Provide the (x, y) coordinate of the cell's center where the given text is located.  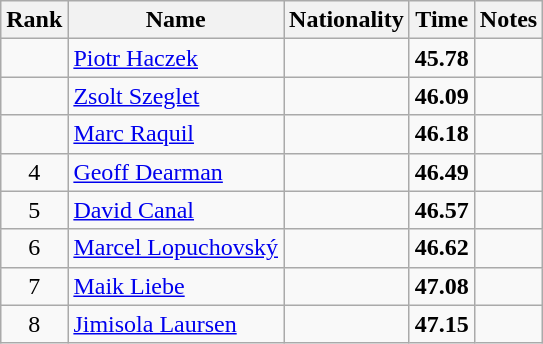
Rank (34, 20)
Marcel Lopuchovský (176, 248)
Marc Raquil (176, 134)
47.15 (442, 324)
Name (176, 20)
Geoff Dearman (176, 172)
45.78 (442, 58)
Maik Liebe (176, 286)
5 (34, 210)
Piotr Haczek (176, 58)
47.08 (442, 286)
David Canal (176, 210)
7 (34, 286)
46.18 (442, 134)
Jimisola Laursen (176, 324)
8 (34, 324)
4 (34, 172)
46.57 (442, 210)
Notes (508, 20)
6 (34, 248)
46.49 (442, 172)
46.62 (442, 248)
Time (442, 20)
Zsolt Szeglet (176, 96)
Nationality (347, 20)
46.09 (442, 96)
